Scan for the cell matching the given text and deliver its (X, Y) coordinate at center. 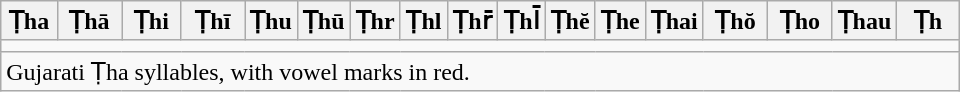
Ṭhe (620, 21)
Ṭhū (324, 21)
Ṭhā (89, 21)
Ṭhl̄ (522, 21)
Ṭho (800, 21)
Ṭh (928, 21)
Ṭhu (272, 21)
Ṭhl (424, 21)
Ṭhr (375, 21)
Ṭhai (674, 21)
Ṭhĕ (570, 21)
Ṭhr̄ (473, 21)
Ṭhŏ (735, 21)
Ṭhau (864, 21)
Ṭhi (152, 21)
Ṭha (29, 21)
Ṭhī (212, 21)
Gujarati Ṭha syllables, with vowel marks in red. (480, 71)
